For the text-containing cell, return its midpoint in [x, y] coordinate format. 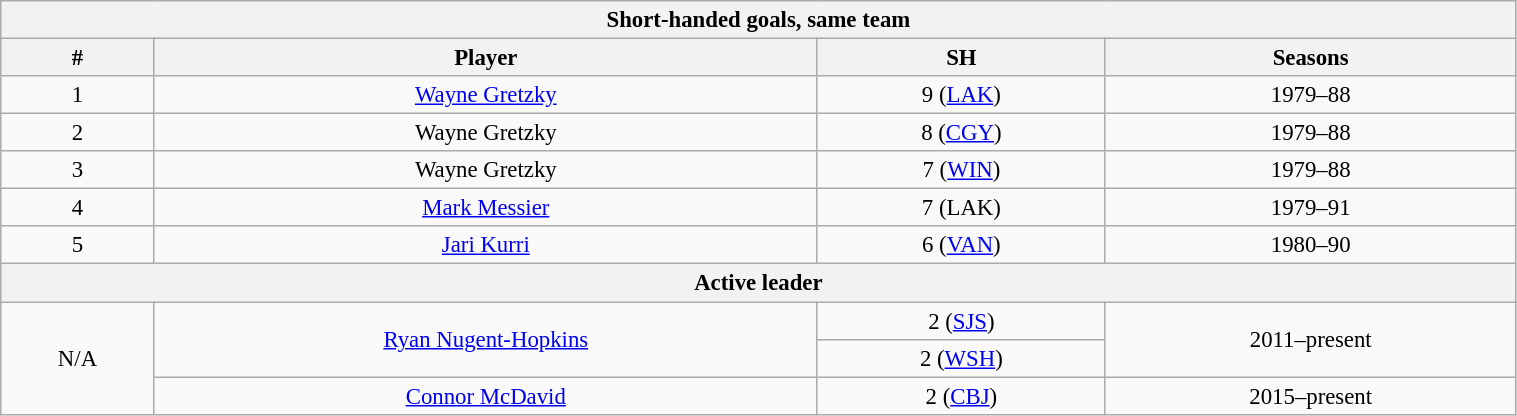
Jari Kurri [486, 245]
9 (LAK) [961, 95]
2 (CBJ) [961, 396]
1980–90 [1310, 245]
Active leader [758, 283]
2 (WSH) [961, 358]
2 (SJS) [961, 321]
2011–present [1310, 340]
7 (LAK) [961, 208]
SH [961, 58]
Player [486, 58]
5 [78, 245]
1 [78, 95]
2015–present [1310, 396]
8 (CGY) [961, 133]
Mark Messier [486, 208]
# [78, 58]
6 (VAN) [961, 245]
4 [78, 208]
7 (WIN) [961, 170]
Short-handed goals, same team [758, 20]
3 [78, 170]
Connor McDavid [486, 396]
N/A [78, 358]
2 [78, 133]
Ryan Nugent-Hopkins [486, 340]
Seasons [1310, 58]
1979–91 [1310, 208]
